Extract the [x, y] coordinate from the center of the cell holding the provided text.  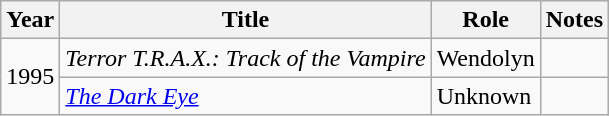
The Dark Eye [246, 96]
Terror T.R.A.X.: Track of the Vampire [246, 58]
Year [30, 20]
Role [486, 20]
1995 [30, 77]
Unknown [486, 96]
Wendolyn [486, 58]
Notes [574, 20]
Title [246, 20]
